Detect which cell encompasses the target text, then output its (X, Y) center coordinate. 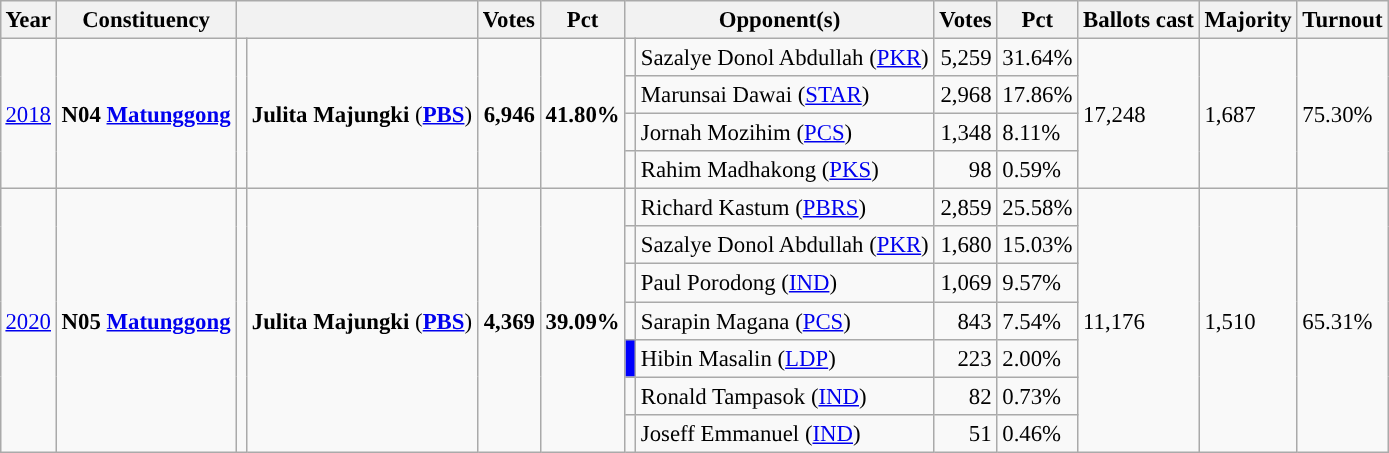
223 (966, 358)
82 (966, 396)
Turnout (1342, 20)
Marunsai Dawai (STAR) (785, 95)
Richard Kastum (PBRS) (785, 208)
Year (28, 20)
Hibin Masalin (LDP) (785, 358)
Joseff Emmanuel (IND) (785, 433)
17.86% (1038, 95)
7.54% (1038, 321)
4,369 (508, 320)
5,259 (966, 57)
Paul Porodong (IND) (785, 283)
2018 (28, 113)
Majority (1248, 20)
Ballots cast (1138, 20)
2.00% (1038, 358)
Sarapin Magana (PCS) (785, 321)
17,248 (1138, 113)
Jornah Mozihim (PCS) (785, 133)
31.64% (1038, 57)
2,859 (966, 208)
25.58% (1038, 208)
1,348 (966, 133)
Ronald Tampasok (IND) (785, 396)
65.31% (1342, 320)
Constituency (146, 20)
11,176 (1138, 320)
15.03% (1038, 245)
39.09% (582, 320)
N04 Matunggong (146, 113)
75.30% (1342, 113)
6,946 (508, 113)
8.11% (1038, 133)
Rahim Madhakong (PKS) (785, 170)
0.59% (1038, 170)
2020 (28, 320)
1,510 (1248, 320)
0.46% (1038, 433)
41.80% (582, 113)
1,687 (1248, 113)
843 (966, 321)
51 (966, 433)
98 (966, 170)
1,069 (966, 283)
1,680 (966, 245)
2,968 (966, 95)
9.57% (1038, 283)
N05 Matunggong (146, 320)
0.73% (1038, 396)
Opponent(s) (780, 20)
